For the text-containing cell, return its midpoint in [x, y] coordinate format. 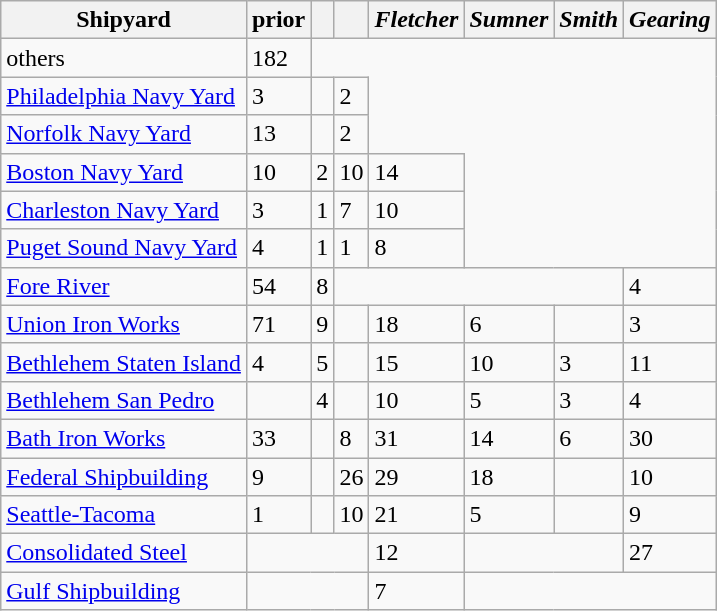
Smith [589, 20]
Shipyard [124, 20]
Union Iron Works [124, 324]
26 [352, 477]
Bethlehem Staten Island [124, 362]
Seattle-Tacoma [124, 515]
Fletcher [416, 20]
71 [278, 324]
others [124, 58]
Gulf Shipbuilding [124, 591]
Bethlehem San Pedro [124, 400]
prior [278, 20]
182 [278, 58]
27 [670, 553]
Bath Iron Works [124, 438]
Gearing [670, 20]
Fore River [124, 286]
33 [278, 438]
Federal Shipbuilding [124, 477]
30 [670, 438]
12 [416, 553]
Norfolk Navy Yard [124, 134]
Boston Navy Yard [124, 172]
13 [278, 134]
21 [416, 515]
31 [416, 438]
Consolidated Steel [124, 553]
Philadelphia Navy Yard [124, 96]
54 [278, 286]
Puget Sound Navy Yard [124, 248]
Charleston Navy Yard [124, 210]
29 [416, 477]
Sumner [509, 20]
15 [416, 362]
11 [670, 362]
